Search for the cell housing the specified text and yield its [x, y] center coordinate. 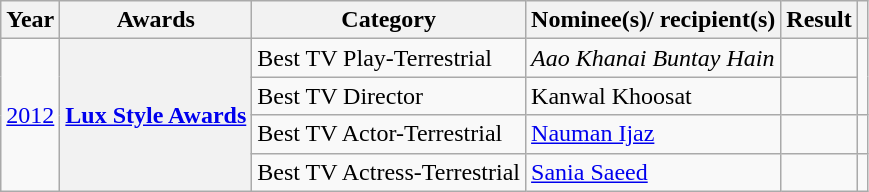
Year [30, 20]
2012 [30, 115]
Nominee(s)/ recipient(s) [654, 20]
Nauman Ijaz [654, 134]
Lux Style Awards [156, 115]
Best TV Actor-Terrestrial [389, 134]
Kanwal Khoosat [654, 96]
Result [819, 20]
Awards [156, 20]
Category [389, 20]
Sania Saeed [654, 172]
Aao Khanai Buntay Hain [654, 58]
Best TV Play-Terrestrial [389, 58]
Best TV Director [389, 96]
Best TV Actress-Terrestrial [389, 172]
